Return (X, Y) of the center of cell containing provided text 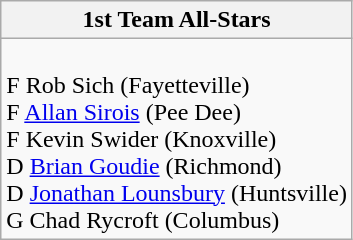
1st Team All-Stars (177, 20)
